Identify which cell holds the provided text, then report its [x, y] central coordinate. 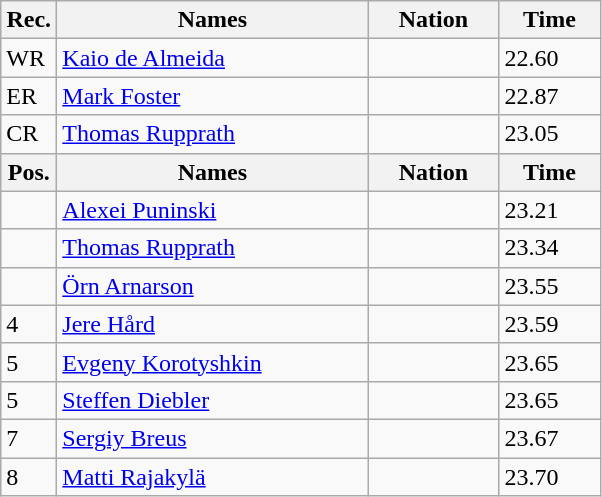
CR [29, 134]
ER [29, 96]
Mark Foster [212, 96]
23.55 [550, 286]
Alexei Puninski [212, 210]
4 [29, 324]
23.59 [550, 324]
23.70 [550, 477]
Matti Rajakylä [212, 477]
23.21 [550, 210]
7 [29, 438]
22.87 [550, 96]
Jere Hård [212, 324]
Rec. [29, 20]
23.05 [550, 134]
Sergiy Breus [212, 438]
Örn Arnarson [212, 286]
Evgeny Korotyshkin [212, 362]
22.60 [550, 58]
23.67 [550, 438]
WR [29, 58]
23.34 [550, 248]
8 [29, 477]
Kaio de Almeida [212, 58]
Pos. [29, 172]
Steffen Diebler [212, 400]
